Return (X, Y) of the center of cell containing provided text 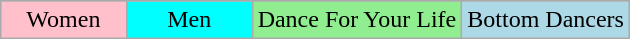
Women (64, 20)
Men (189, 20)
Dance For Your Life (357, 20)
Bottom Dancers (546, 20)
